Scan for the cell matching the given text and deliver its [x, y] coordinate at center. 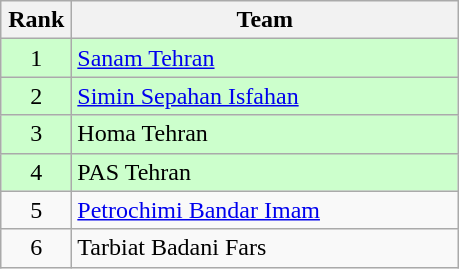
PAS Tehran [265, 172]
Sanam Tehran [265, 58]
2 [36, 96]
Homa Tehran [265, 134]
4 [36, 172]
5 [36, 210]
Petrochimi Bandar Imam [265, 210]
Rank [36, 20]
Simin Sepahan Isfahan [265, 96]
1 [36, 58]
6 [36, 248]
3 [36, 134]
Team [265, 20]
Tarbiat Badani Fars [265, 248]
